Return the [X, Y] coordinate for the center point of the cell that contains the specified text.  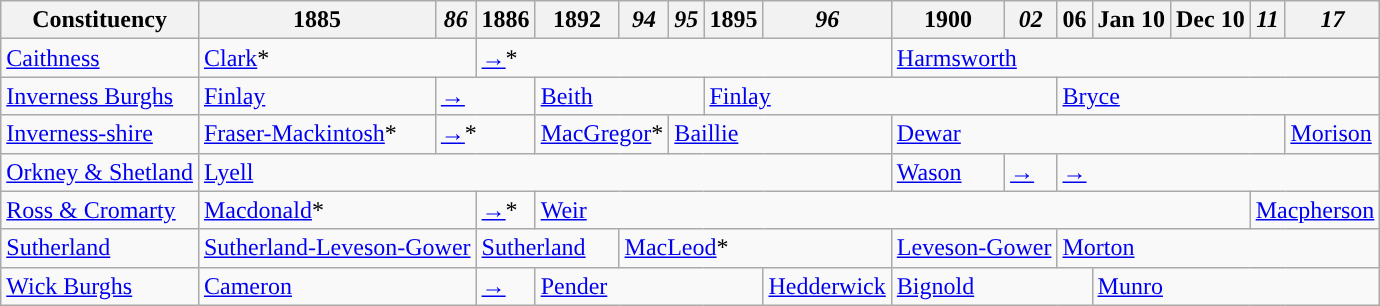
Cameron [337, 286]
Caithness [100, 58]
Morison [1332, 134]
Beith [620, 96]
Fraser-Mackintosh* [316, 134]
1886 [506, 20]
Wason [948, 172]
Dewar [1088, 134]
Inverness Burghs [100, 96]
Pender [649, 286]
Sutherland-Leveson-Gower [337, 248]
06 [1074, 20]
96 [827, 20]
Constituency [100, 20]
Inverness-shire [100, 134]
Baillie [780, 134]
Clark* [337, 58]
1892 [577, 20]
Orkney & Shetland [100, 172]
86 [456, 20]
Harmsworth [1136, 58]
11 [1268, 20]
1900 [948, 20]
Hedderwick [827, 286]
Morton [1218, 248]
MacLeod* [755, 248]
1895 [734, 20]
Munro [1236, 286]
Lyell [544, 172]
17 [1332, 20]
Jan 10 [1131, 20]
Bignold [992, 286]
Dec 10 [1210, 20]
Leveson-Gower [974, 248]
MacGregor* [602, 134]
Macpherson [1315, 210]
Macdonald* [337, 210]
94 [644, 20]
Bryce [1218, 96]
Wick Burghs [100, 286]
1885 [316, 20]
Weir [892, 210]
95 [686, 20]
Ross & Cromarty [100, 210]
02 [1031, 20]
